Identify which cell holds the provided text, then report its (X, Y) central coordinate. 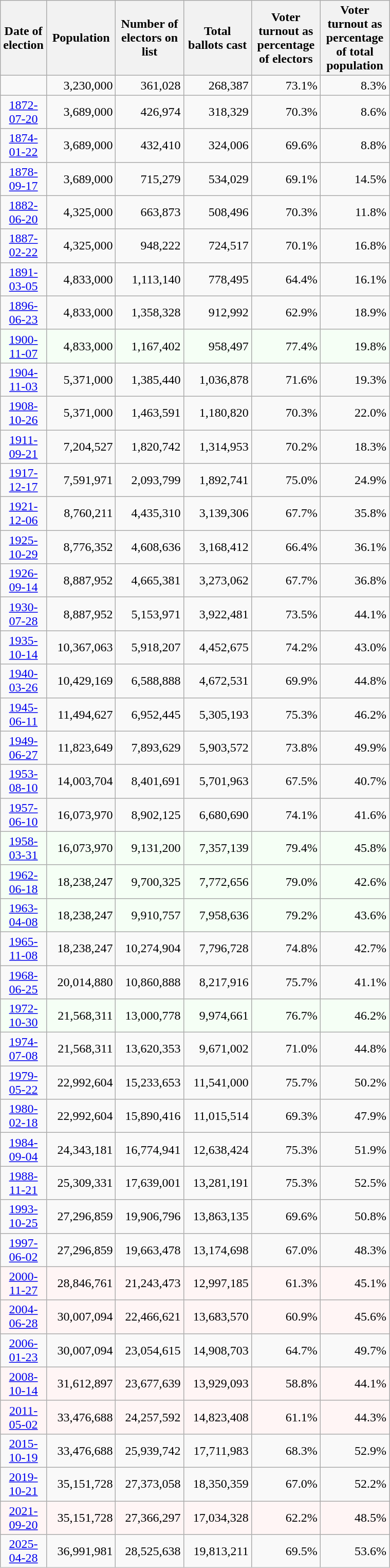
40.7% (355, 781)
9,910,757 (150, 915)
1968-06-25 (24, 982)
1957-06-10 (24, 815)
13,000,778 (150, 1015)
361,028 (150, 85)
1930-07-28 (24, 614)
Voter turnout as percentage of total population (355, 38)
18,350,359 (217, 1484)
75.0% (286, 480)
18.9% (355, 313)
64.7% (286, 1350)
69.9% (286, 681)
1887-02-22 (24, 246)
1904-11-03 (24, 380)
778,495 (217, 279)
14,908,703 (217, 1350)
2025-04-28 (24, 1552)
69.3% (286, 1116)
23,054,615 (150, 1350)
11,015,514 (217, 1116)
8,401,691 (150, 781)
1,180,820 (217, 413)
2004-06-28 (24, 1317)
10,429,169 (81, 681)
9,974,661 (217, 1015)
13,683,570 (217, 1317)
22,466,621 (150, 1317)
53.6% (355, 1552)
67.5% (286, 781)
7,591,971 (81, 480)
71.6% (286, 380)
19.3% (355, 380)
912,992 (217, 313)
70.1% (286, 246)
724,517 (217, 246)
79.0% (286, 882)
2021-09-20 (24, 1518)
60.9% (286, 1317)
45.8% (355, 848)
45.1% (355, 1283)
3,273,062 (217, 580)
79.4% (286, 848)
1935-10-14 (24, 647)
62.9% (286, 313)
1,358,328 (150, 313)
1896-06-23 (24, 313)
4,452,675 (217, 647)
7,958,636 (217, 915)
16,774,941 (150, 1149)
4,665,381 (150, 580)
1,892,741 (217, 480)
27,366,297 (150, 1518)
15,233,653 (150, 1082)
11,541,000 (217, 1082)
43.6% (355, 915)
9,131,200 (150, 848)
5,701,963 (217, 781)
1945-06-11 (24, 714)
19,663,478 (150, 1250)
1925-10-29 (24, 547)
24.9% (355, 480)
45.6% (355, 1317)
6,952,445 (150, 714)
62.2% (286, 1518)
17,711,983 (217, 1451)
17,639,001 (150, 1183)
19.8% (355, 346)
8,760,211 (81, 513)
22.0% (355, 413)
13,281,191 (217, 1183)
1900-11-07 (24, 346)
7,796,728 (217, 949)
3,922,481 (217, 614)
2006-01-23 (24, 1350)
534,029 (217, 179)
42.6% (355, 882)
36.1% (355, 547)
1979-05-22 (24, 1082)
36,991,981 (81, 1552)
1908-10-26 (24, 413)
41.6% (355, 815)
69.5% (286, 1552)
7,772,656 (217, 882)
74.2% (286, 647)
4,435,310 (150, 513)
1,113,140 (150, 279)
5,305,193 (217, 714)
42.7% (355, 949)
36.8% (355, 580)
8.6% (355, 112)
74.8% (286, 949)
715,279 (150, 179)
1926-09-14 (24, 580)
10,860,888 (150, 982)
8.3% (355, 85)
1953-08-10 (24, 781)
1,036,878 (217, 380)
14.5% (355, 179)
24,257,592 (150, 1417)
7,204,527 (81, 447)
20,014,880 (81, 982)
77.4% (286, 346)
5,918,207 (150, 647)
12,997,185 (217, 1283)
1874-01-22 (24, 145)
52.2% (355, 1484)
11,494,627 (81, 714)
1891-03-05 (24, 279)
8.8% (355, 145)
1,820,742 (150, 447)
3,139,306 (217, 513)
43.0% (355, 647)
10,274,904 (150, 949)
1984-09-04 (24, 1149)
Total ballots cast (217, 38)
8,776,352 (81, 547)
70.2% (286, 447)
1,463,591 (150, 413)
1,167,402 (150, 346)
1997-06-02 (24, 1250)
14,823,408 (217, 1417)
19,906,796 (150, 1216)
41.1% (355, 982)
27,373,058 (150, 1484)
1965-11-08 (24, 949)
44.3% (355, 1417)
1917-12-17 (24, 480)
1,314,953 (217, 447)
25,309,331 (81, 1183)
4,608,636 (150, 547)
426,974 (150, 112)
1882-06-20 (24, 212)
268,387 (217, 85)
663,873 (150, 212)
1949-06-27 (24, 748)
61.1% (286, 1417)
8,217,916 (217, 982)
9,671,002 (217, 1049)
1962-06-18 (24, 882)
50.8% (355, 1216)
318,329 (217, 112)
12,638,424 (217, 1149)
Date of election (24, 38)
1980-02-18 (24, 1116)
73.1% (286, 85)
1878-09-17 (24, 179)
4,672,531 (217, 681)
10,367,063 (81, 647)
16.1% (355, 279)
73.8% (286, 748)
11,823,649 (81, 748)
Voter turnout as percentage of electors (286, 38)
958,497 (217, 346)
49.9% (355, 748)
1921-12-06 (24, 513)
47.9% (355, 1116)
50.2% (355, 1082)
52.9% (355, 1451)
2015-10-19 (24, 1451)
508,496 (217, 212)
17,034,328 (217, 1518)
1,385,440 (150, 380)
16.8% (355, 246)
28,846,761 (81, 1283)
2008-10-14 (24, 1384)
23,677,639 (150, 1384)
49.7% (355, 1350)
14,003,704 (81, 781)
5,153,971 (150, 614)
324,006 (217, 145)
8,902,125 (150, 815)
24,343,181 (81, 1149)
25,939,742 (150, 1451)
Population (81, 38)
73.5% (286, 614)
1972-10-30 (24, 1015)
13,174,698 (217, 1250)
74.1% (286, 815)
1940-03-26 (24, 681)
948,222 (150, 246)
5,903,572 (217, 748)
13,929,093 (217, 1384)
2000-11-27 (24, 1283)
76.7% (286, 1015)
69.1% (286, 179)
Number of electors on list (150, 38)
31,612,897 (81, 1384)
1988-11-21 (24, 1183)
3,168,412 (217, 547)
9,700,325 (150, 882)
18.3% (355, 447)
19,813,211 (217, 1552)
52.5% (355, 1183)
35.8% (355, 513)
51.9% (355, 1149)
1958-03-31 (24, 848)
1963-04-08 (24, 915)
66.4% (286, 547)
1974-07-08 (24, 1049)
6,588,888 (150, 681)
61.3% (286, 1283)
7,357,139 (217, 848)
13,620,353 (150, 1049)
79.2% (286, 915)
11.8% (355, 212)
13,863,135 (217, 1216)
68.3% (286, 1451)
1993-10-25 (24, 1216)
2011-05-02 (24, 1417)
1872-07-20 (24, 112)
71.0% (286, 1049)
64.4% (286, 279)
2,093,799 (150, 480)
2019-10-21 (24, 1484)
3,230,000 (81, 85)
15,890,416 (150, 1116)
21,243,473 (150, 1283)
6,680,690 (217, 815)
7,893,629 (150, 748)
1911-09-21 (24, 447)
48.5% (355, 1518)
28,525,638 (150, 1552)
432,410 (150, 145)
58.8% (286, 1384)
48.3% (355, 1250)
